Return the [X, Y] coordinate for the center point of the cell that contains the specified text.  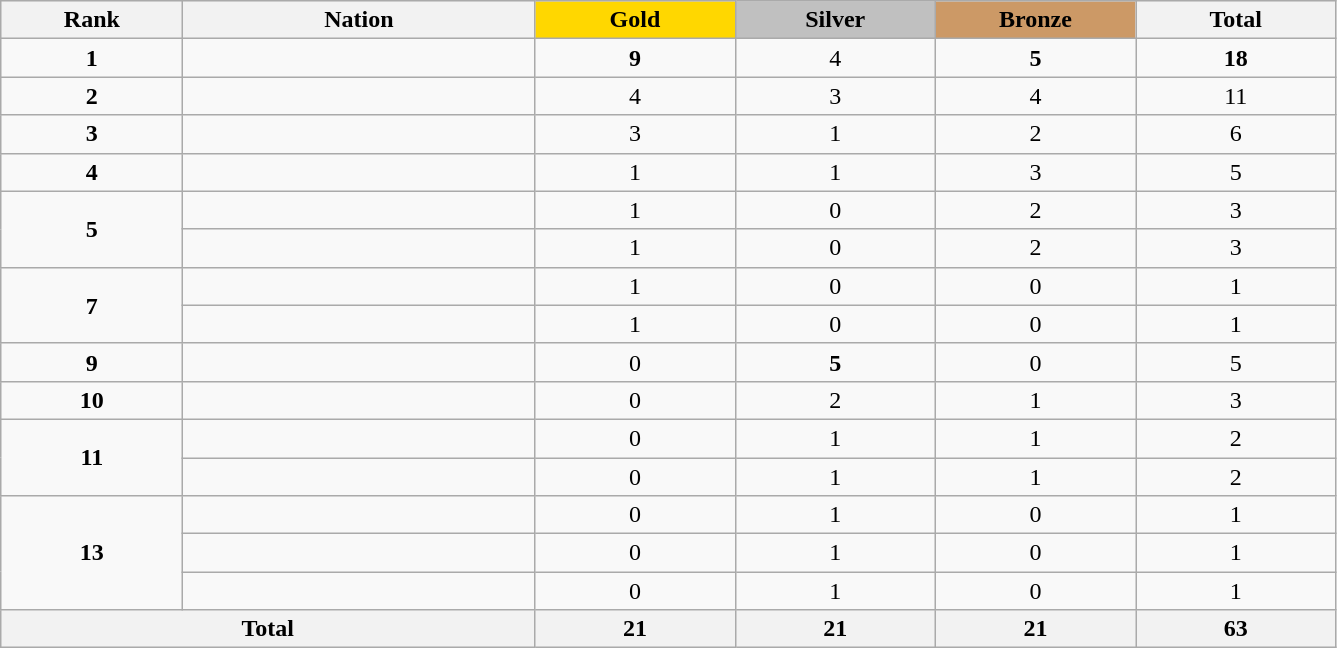
10 [92, 400]
7 [92, 305]
63 [1236, 629]
Gold [635, 20]
Nation [359, 20]
Bronze [1035, 20]
Rank [92, 20]
6 [1236, 134]
18 [1236, 58]
13 [92, 553]
Silver [835, 20]
